Determine the (x, y) coordinate at the center of the cell enclosing the given text.  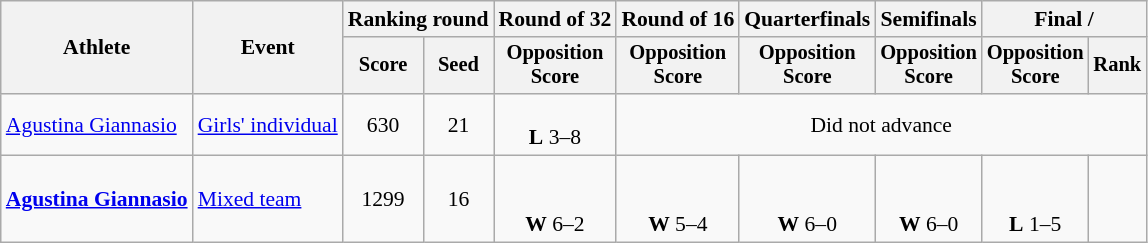
Ranking round (418, 19)
L 1–5 (1036, 200)
Round of 32 (556, 19)
Did not advance (881, 124)
630 (384, 124)
16 (458, 200)
Round of 16 (678, 19)
Quarterfinals (807, 19)
Event (268, 48)
Seed (458, 66)
L 3–8 (556, 124)
Athlete (97, 48)
1299 (384, 200)
W 6–2 (556, 200)
Semifinals (928, 19)
Mixed team (268, 200)
Girls' individual (268, 124)
21 (458, 124)
Score (384, 66)
Rank (1117, 66)
Final / (1064, 19)
W 5–4 (678, 200)
